Detect which cell encompasses the target text, then output its [X, Y] center coordinate. 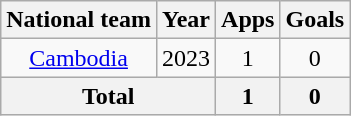
Year [186, 20]
National team [79, 20]
2023 [186, 58]
Total [108, 96]
Goals [315, 20]
Cambodia [79, 58]
Apps [248, 20]
